Locate the cell with the specified text and output its [x, y] center coordinate. 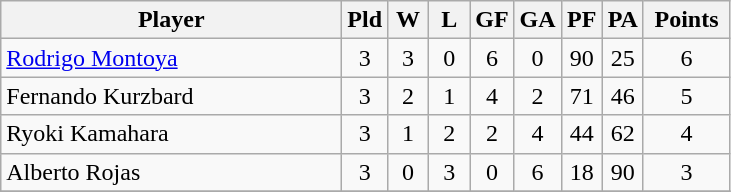
PF [582, 20]
Rodrigo Montoya [172, 58]
62 [622, 134]
25 [622, 58]
Ryoki Kamahara [172, 134]
GA [538, 20]
Pld [365, 20]
Points [686, 20]
Alberto Rojas [172, 172]
46 [622, 96]
PA [622, 20]
71 [582, 96]
Fernando Kurzbard [172, 96]
18 [582, 172]
44 [582, 134]
W [408, 20]
L [450, 20]
5 [686, 96]
Player [172, 20]
GF [492, 20]
